Return (x, y) of the center of cell containing provided text 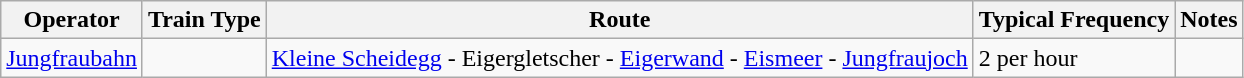
Notes (1209, 20)
Route (620, 20)
Typical Frequency (1074, 20)
Train Type (204, 20)
Operator (72, 20)
Kleine Scheidegg - Eigergletscher - Eigerwand - Eismeer - Jungfraujoch (620, 58)
Jungfraubahn (72, 58)
2 per hour (1074, 58)
